From the cell containing the given text, extract its center point as (x, y) coordinate. 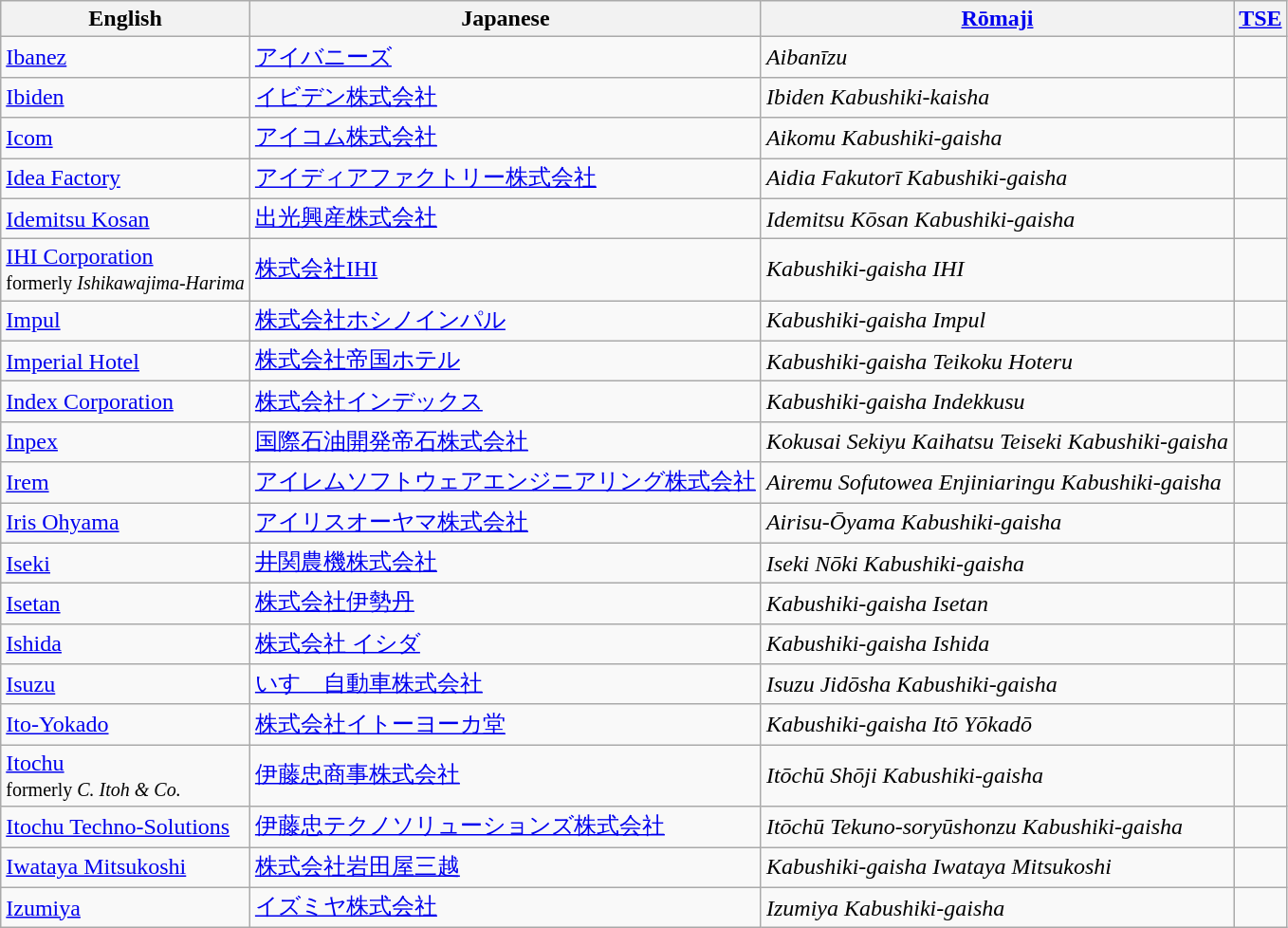
Kabushiki-gaisha Iwataya Mitsukoshi (997, 867)
アイレムソフトウェアエンジニアリング株式会社 (505, 482)
Izumiya (125, 907)
English (125, 19)
Itōchū Shōji Kabushiki-gaisha (997, 776)
井関農機株式会社 (505, 564)
Ibiden (125, 97)
Itochu Techno-Solutions (125, 827)
Kabushiki-gaisha Ishida (997, 643)
Itōchū Tekuno-soryūshonzu Kabushiki-gaisha (997, 827)
株式会社IHI (505, 269)
国際石油開発帝石株式会社 (505, 442)
Idemitsu Kosan (125, 218)
Japanese (505, 19)
いすゞ自動車株式会社 (505, 685)
Ibanez (125, 57)
Iris Ohyama (125, 524)
Kabushiki-gaisha Impul (997, 321)
Aikomu Kabushiki-gaisha (997, 139)
Ishida (125, 643)
伊藤忠テクノソリューションズ株式会社 (505, 827)
アイリスオーヤマ株式会社 (505, 524)
Kabushiki-gaisha Indekkusu (997, 402)
Iseki Nōki Kabushiki-gaisha (997, 564)
株式会社 イシダ (505, 643)
Kabushiki-gaisha IHI (997, 269)
Inpex (125, 442)
アイコム株式会社 (505, 139)
Kabushiki-gaisha Isetan (997, 603)
Iseki (125, 564)
株式会社帝国ホテル (505, 361)
株式会社インデックス (505, 402)
イビデン株式会社 (505, 97)
Kokusai Sekiyu Kaihatsu Teiseki Kabushiki-gaisha (997, 442)
株式会社伊勢丹 (505, 603)
IHI Corporationformerly Ishikawajima-Harima (125, 269)
株式会社岩田屋三越 (505, 867)
株式会社イトーヨーカ堂 (505, 725)
Airisu-Ōyama Kabushiki-gaisha (997, 524)
アイディアファクトリー株式会社 (505, 178)
イズミヤ株式会社 (505, 907)
Aidia Fakutorī Kabushiki-gaisha (997, 178)
Ito-Yokado (125, 725)
Irem (125, 482)
Iwataya Mitsukoshi (125, 867)
伊藤忠商事株式会社 (505, 776)
Isuzu (125, 685)
株式会社ホシノインパル (505, 321)
Idea Factory (125, 178)
Index Corporation (125, 402)
Itochuformerly C. Itoh & Co. (125, 776)
Imperial Hotel (125, 361)
Impul (125, 321)
TSE (1260, 19)
出光興産株式会社 (505, 218)
Airemu Sofutowea Enjiniaringu Kabushiki-gaisha (997, 482)
Kabushiki-gaisha Itō Yōkadō (997, 725)
Kabushiki-gaisha Teikoku Hoteru (997, 361)
Icom (125, 139)
Ibiden Kabushiki-kaisha (997, 97)
Isetan (125, 603)
Aibanīzu (997, 57)
Rōmaji (997, 19)
アイバニーズ (505, 57)
Izumiya Kabushiki-gaisha (997, 907)
Idemitsu Kōsan Kabushiki-gaisha (997, 218)
Isuzu Jidōsha Kabushiki-gaisha (997, 685)
